Search for the cell housing the specified text and yield its [x, y] center coordinate. 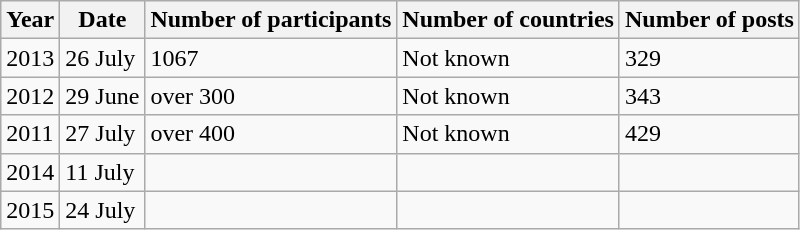
2013 [30, 58]
26 July [102, 58]
Number of countries [508, 20]
2014 [30, 172]
11 July [102, 172]
2011 [30, 134]
over 400 [271, 134]
Number of posts [709, 20]
Date [102, 20]
343 [709, 96]
27 July [102, 134]
over 300 [271, 96]
329 [709, 58]
Year [30, 20]
29 June [102, 96]
2012 [30, 96]
24 July [102, 210]
2015 [30, 210]
Number of participants [271, 20]
1067 [271, 58]
429 [709, 134]
